Pinpoint the cell where the given text exists, returning its [x, y] midpoint coordinate. 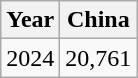
Year [30, 20]
China [98, 20]
2024 [30, 58]
20,761 [98, 58]
